Determine the (X, Y) coordinate at the center of the cell enclosing the given text.  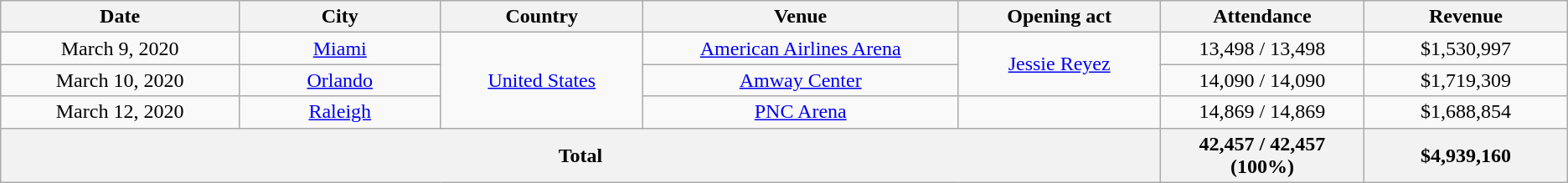
$4,939,160 (1466, 155)
City (340, 17)
Raleigh (340, 112)
$1,688,854 (1466, 112)
Country (541, 17)
March 10, 2020 (121, 80)
14,090 / 14,090 (1261, 80)
Total (581, 155)
PNC Arena (801, 112)
Jessie Reyez (1059, 64)
Opening act (1059, 17)
Attendance (1261, 17)
Miami (340, 48)
March 9, 2020 (121, 48)
14,869 / 14,869 (1261, 112)
American Airlines Arena (801, 48)
13,498 / 13,498 (1261, 48)
Revenue (1466, 17)
Date (121, 17)
Orlando (340, 80)
Amway Center (801, 80)
42,457 / 42,457 (100%) (1261, 155)
$1,530,997 (1466, 48)
$1,719,309 (1466, 80)
Venue (801, 17)
United States (541, 80)
March 12, 2020 (121, 112)
